Detect which cell encompasses the target text, then output its (X, Y) center coordinate. 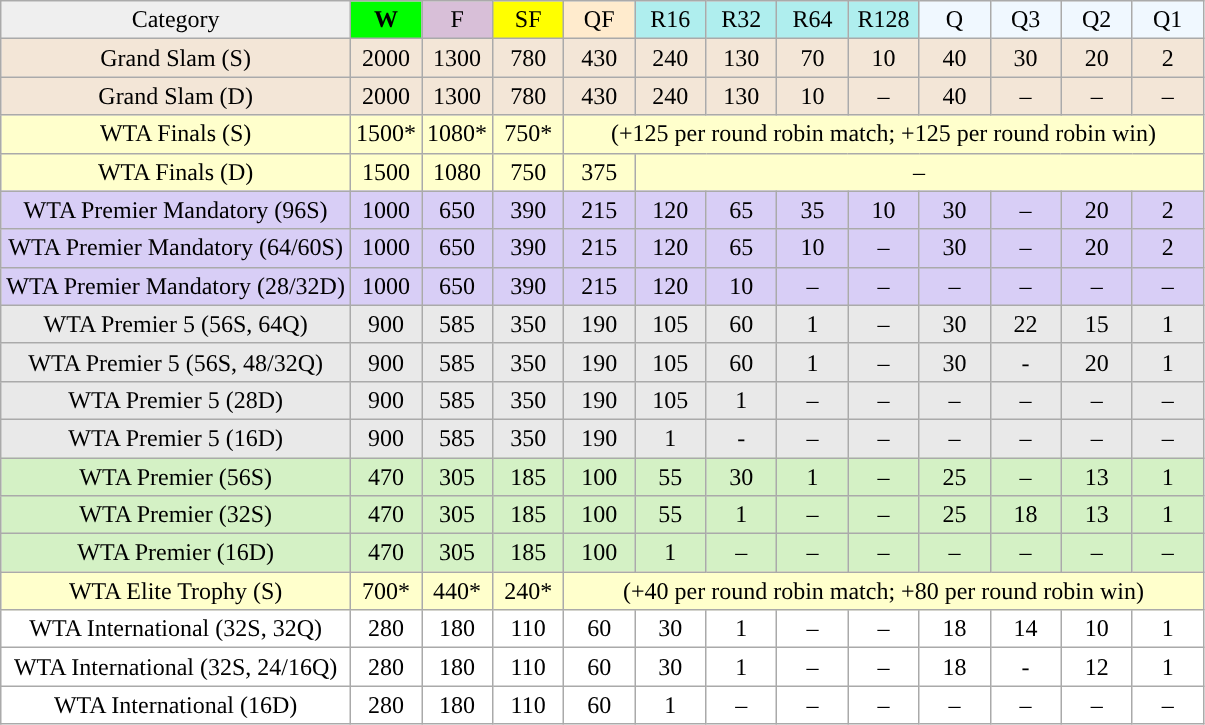
QF (600, 20)
WTA Premier Mandatory (96S) (176, 210)
750 (528, 172)
R128 (884, 20)
22 (1026, 324)
R16 (670, 20)
WTA Premier (56S) (176, 477)
WTA Premier 5 (16D) (176, 438)
W (386, 20)
WTA Finals (D) (176, 172)
(+125 per round robin match; +125 per round robin win) (884, 134)
750* (528, 134)
R64 (812, 20)
70 (812, 58)
1500* (386, 134)
375 (600, 172)
1080 (458, 172)
Grand Slam (D) (176, 96)
15 (1096, 324)
SF (528, 20)
1080* (458, 134)
(+40 per round robin match; +80 per round robin win) (884, 591)
WTA Finals (S) (176, 134)
Category (176, 20)
R32 (742, 20)
Q1 (1168, 20)
240* (528, 591)
Q3 (1026, 20)
WTA International (16D) (176, 705)
700* (386, 591)
WTA Premier Mandatory (64/60S) (176, 248)
1500 (386, 172)
F (458, 20)
WTA International (32S, 32Q) (176, 629)
Q (954, 20)
WTA Premier 5 (56S, 64Q) (176, 324)
WTA Premier 5 (28D) (176, 400)
WTA Premier (32S) (176, 515)
WTA Premier (16D) (176, 553)
WTA Premier Mandatory (28/32D) (176, 286)
12 (1096, 667)
14 (1026, 629)
WTA Elite Trophy (S) (176, 591)
Q2 (1096, 20)
WTA International (32S, 24/16Q) (176, 667)
35 (812, 210)
Grand Slam (S) (176, 58)
440* (458, 591)
WTA Premier 5 (56S, 48/32Q) (176, 362)
